Search for the cell housing the specified text and yield its (x, y) center coordinate. 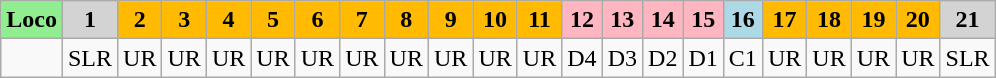
4 (228, 20)
C1 (742, 58)
15 (703, 20)
10 (495, 20)
17 (784, 20)
7 (362, 20)
18 (829, 20)
3 (184, 20)
D3 (622, 58)
8 (406, 20)
14 (663, 20)
D1 (703, 58)
20 (918, 20)
2 (140, 20)
6 (317, 20)
9 (450, 20)
1 (90, 20)
Loco (32, 20)
D2 (663, 58)
16 (742, 20)
21 (968, 20)
13 (622, 20)
11 (539, 20)
D4 (582, 58)
12 (582, 20)
5 (273, 20)
19 (873, 20)
